Search for the cell housing the specified text and yield its [X, Y] center coordinate. 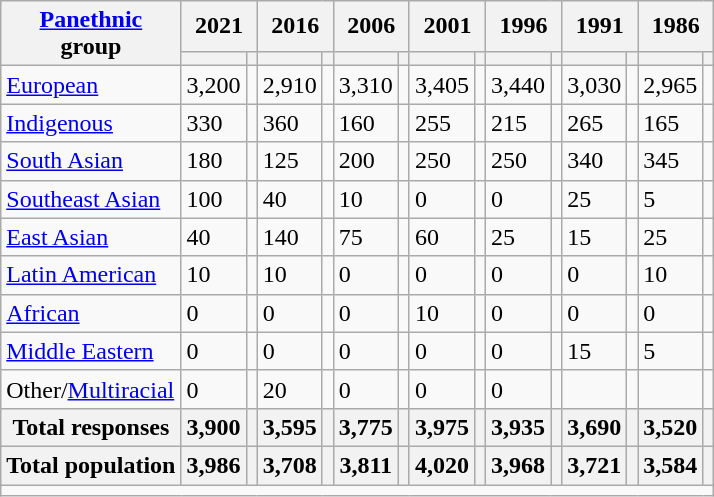
3,310 [366, 85]
100 [214, 199]
Middle Eastern [91, 351]
160 [366, 123]
360 [290, 123]
3,975 [442, 427]
3,721 [594, 465]
3,200 [214, 85]
200 [366, 161]
20 [290, 389]
Panethnicgroup [91, 34]
Indigenous [91, 123]
2016 [295, 26]
2006 [371, 26]
3,935 [518, 427]
3,520 [670, 427]
340 [594, 161]
2001 [447, 26]
European [91, 85]
3,690 [594, 427]
Southeast Asian [91, 199]
75 [366, 237]
3,595 [290, 427]
165 [670, 123]
3,811 [366, 465]
African [91, 313]
1996 [524, 26]
Total responses [91, 427]
3,986 [214, 465]
3,405 [442, 85]
2,910 [290, 85]
2,965 [670, 85]
60 [442, 237]
1986 [676, 26]
East Asian [91, 237]
255 [442, 123]
3,708 [290, 465]
3,030 [594, 85]
345 [670, 161]
140 [290, 237]
215 [518, 123]
1991 [600, 26]
Latin American [91, 275]
180 [214, 161]
3,584 [670, 465]
265 [594, 123]
4,020 [442, 465]
3,968 [518, 465]
3,775 [366, 427]
3,440 [518, 85]
Total population [91, 465]
Other/Multiracial [91, 389]
2021 [219, 26]
3,900 [214, 427]
125 [290, 161]
South Asian [91, 161]
330 [214, 123]
